Detect which cell encompasses the target text, then output its (x, y) center coordinate. 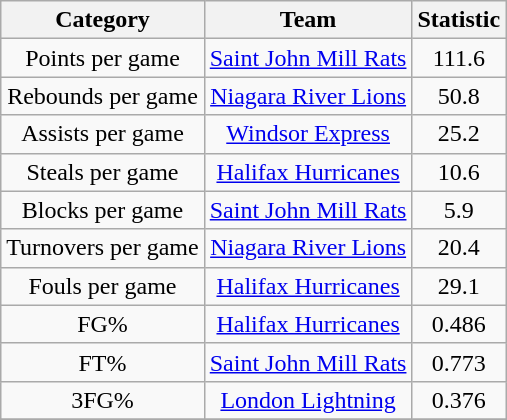
0.773 (459, 362)
London Lightning (308, 400)
50.8 (459, 96)
25.2 (459, 134)
Points per game (102, 58)
Statistic (459, 20)
20.4 (459, 248)
Steals per game (102, 172)
10.6 (459, 172)
Category (102, 20)
3FG% (102, 400)
FG% (102, 324)
5.9 (459, 210)
0.486 (459, 324)
Team (308, 20)
Rebounds per game (102, 96)
FT% (102, 362)
Turnovers per game (102, 248)
Windsor Express (308, 134)
29.1 (459, 286)
Fouls per game (102, 286)
Assists per game (102, 134)
0.376 (459, 400)
111.6 (459, 58)
Blocks per game (102, 210)
